Determine the [x, y] coordinate at the center of the cell enclosing the given text.  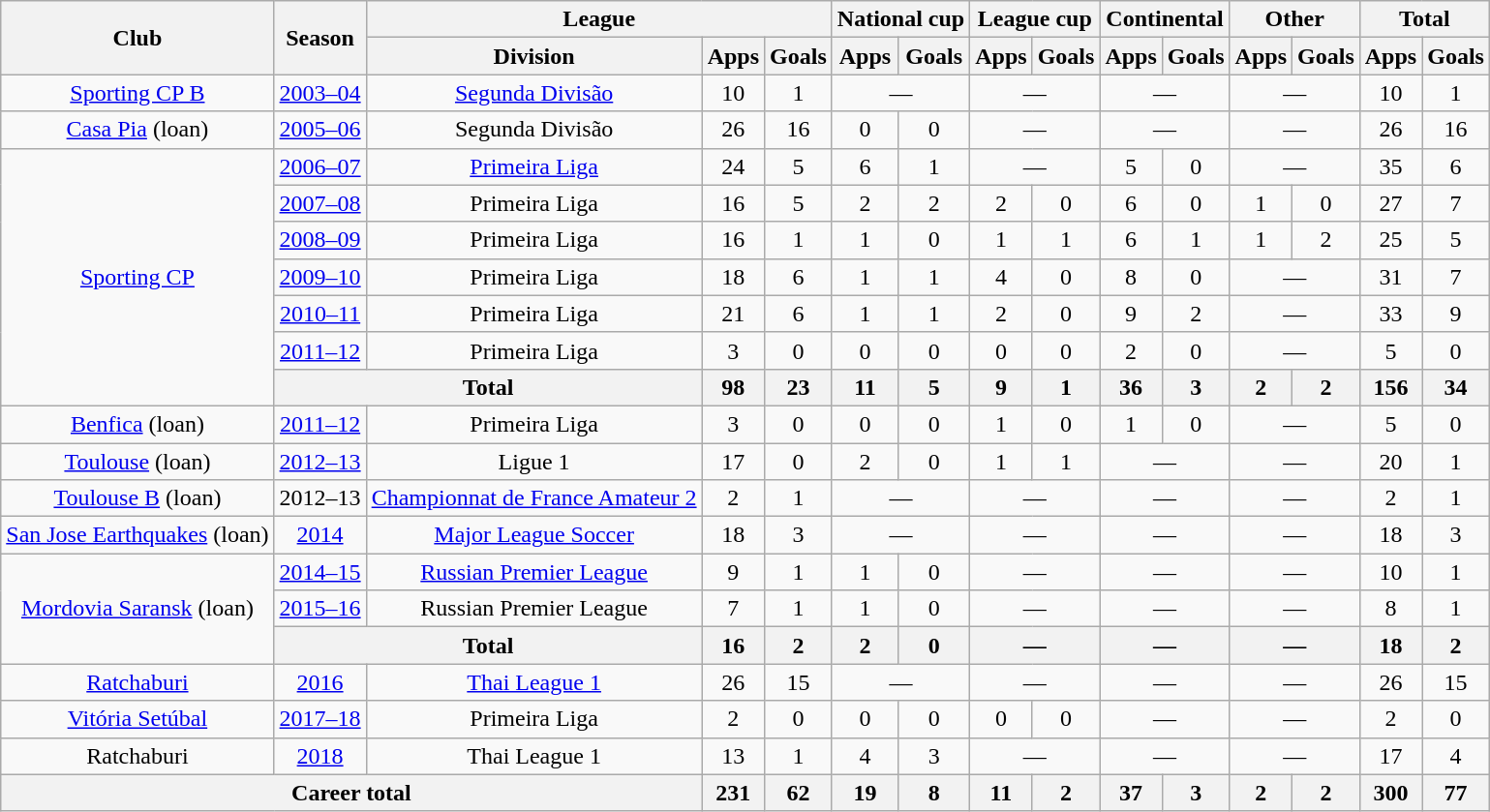
19 [865, 793]
Vitória Setúbal [137, 719]
National cup [900, 19]
24 [733, 166]
Benfica (loan) [137, 424]
Career total [351, 793]
27 [1390, 203]
37 [1131, 793]
77 [1456, 793]
2015–16 [319, 609]
13 [733, 756]
League cup [1035, 19]
League [598, 19]
2014 [319, 535]
2008–09 [319, 240]
Mordovia Saransk (loan) [137, 609]
Ligue 1 [534, 462]
23 [799, 387]
36 [1131, 387]
2007–08 [319, 203]
34 [1456, 387]
2003–04 [319, 93]
2010–11 [319, 314]
2016 [319, 682]
156 [1390, 387]
Major League Soccer [534, 535]
62 [799, 793]
2005–06 [319, 130]
Toulouse (loan) [137, 462]
Season [319, 38]
Sporting CP [137, 277]
Other [1294, 19]
25 [1390, 240]
San Jose Earthquakes (loan) [137, 535]
2018 [319, 756]
2017–18 [319, 719]
31 [1390, 277]
21 [733, 314]
Division [534, 56]
231 [733, 793]
35 [1390, 166]
20 [1390, 462]
2009–10 [319, 277]
2006–07 [319, 166]
Club [137, 38]
Sporting CP B [137, 93]
Championnat de France Amateur 2 [534, 498]
98 [733, 387]
300 [1390, 793]
Continental [1165, 19]
33 [1390, 314]
Toulouse B (loan) [137, 498]
Casa Pia (loan) [137, 130]
2014–15 [319, 572]
